Search for the cell housing the specified text and yield its [X, Y] center coordinate. 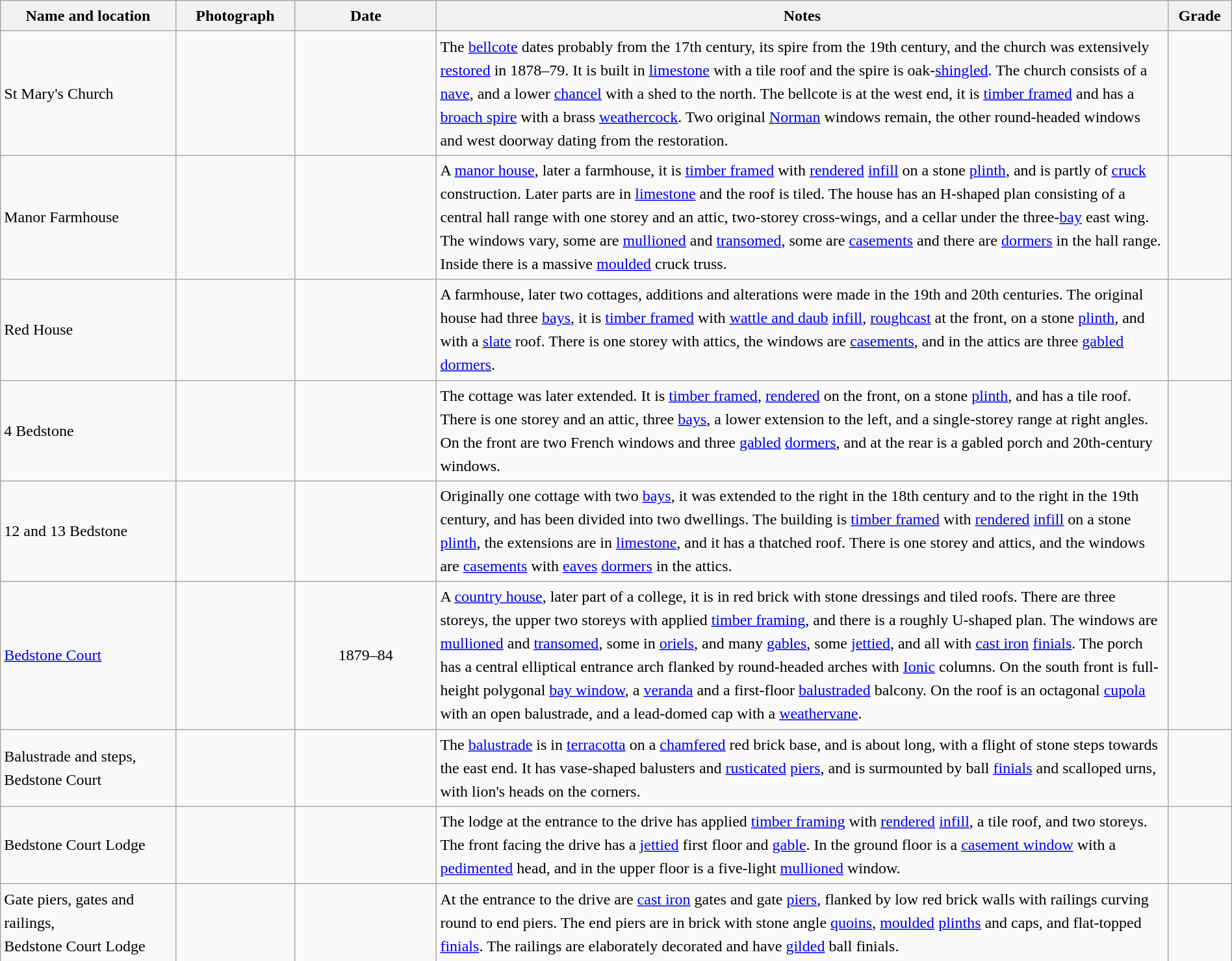
Manor Farmhouse [88, 217]
St Mary's Church [88, 94]
Notes [802, 16]
Gate piers, gates and railings,Bedstone Court Lodge [88, 923]
Balustrade and steps,Bedstone Court [88, 768]
4 Bedstone [88, 430]
Date [366, 16]
Name and location [88, 16]
1879–84 [366, 655]
Red House [88, 330]
Grade [1200, 16]
12 and 13 Bedstone [88, 532]
Bedstone Court [88, 655]
Photograph [235, 16]
Bedstone Court Lodge [88, 845]
